Pinpoint the cell where the given text exists, returning its [X, Y] midpoint coordinate. 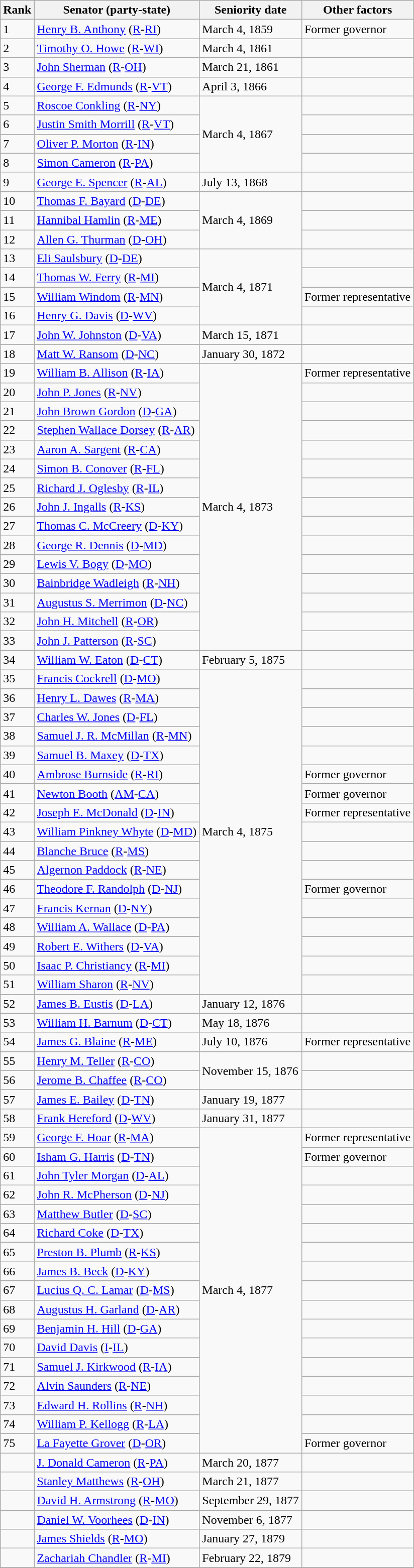
Zachariah Chandler (R-MI) [117, 1558]
28 [17, 545]
24 [17, 468]
November 6, 1877 [251, 1520]
62 [17, 1195]
John W. Johnston (D-VA) [117, 335]
Francis Kernan (D-NY) [117, 908]
George R. Dennis (D-MD) [117, 545]
March 15, 1871 [251, 335]
60 [17, 1156]
John P. Jones (R-NV) [117, 392]
Lucius Q. C. Lamar (D-MS) [117, 1290]
William A. Wallace (D-PA) [117, 927]
Theodore F. Randolph (D-NJ) [117, 889]
65 [17, 1252]
Aaron A. Sargent (R-CA) [117, 449]
Henry B. Anthony (R-RI) [117, 29]
March 4, 1869 [251, 220]
22 [17, 430]
Stanley Matthews (R-OH) [117, 1482]
35 [17, 679]
71 [17, 1367]
Ambrose Burnside (R-RI) [117, 774]
Henry G. Davis (D-WV) [117, 316]
17 [17, 335]
59 [17, 1137]
David Davis (I-IL) [117, 1348]
Samuel J. Kirkwood (R-IA) [117, 1367]
46 [17, 889]
45 [17, 870]
52 [17, 1004]
4 [17, 86]
Francis Cockrell (D-MO) [117, 679]
36 [17, 698]
64 [17, 1233]
49 [17, 946]
54 [17, 1042]
March 4, 1873 [251, 507]
26 [17, 507]
March 4, 1861 [251, 48]
Simon B. Conover (R-FL) [117, 468]
David H. Armstrong (R-MO) [117, 1501]
Simon Cameron (R-PA) [117, 163]
January 31, 1877 [251, 1118]
7 [17, 144]
James B. Beck (D-KY) [117, 1271]
January 27, 1879 [251, 1539]
George E. Spencer (R-AL) [117, 182]
16 [17, 316]
61 [17, 1176]
William Sharon (R-NV) [117, 985]
2 [17, 48]
George F. Hoar (R-MA) [117, 1137]
Newton Booth (AM-CA) [117, 793]
47 [17, 908]
George F. Edmunds (R-VT) [117, 86]
February 22, 1879 [251, 1558]
15 [17, 297]
Richard Coke (D-TX) [117, 1233]
32 [17, 622]
Frank Hereford (D-WV) [117, 1118]
23 [17, 449]
20 [17, 392]
July 13, 1868 [251, 182]
18 [17, 354]
James E. Bailey (D-TN) [117, 1099]
Justin Smith Morrill (R-VT) [117, 125]
Oliver P. Morton (R-IN) [117, 144]
James Shields (R-MO) [117, 1539]
John R. McPherson (D-NJ) [117, 1195]
July 10, 1876 [251, 1042]
Preston B. Plumb (R-KS) [117, 1252]
10 [17, 201]
50 [17, 966]
April 3, 1866 [251, 86]
John Brown Gordon (D-GA) [117, 411]
43 [17, 831]
53 [17, 1023]
February 5, 1875 [251, 660]
Richard J. Oglesby (R-IL) [117, 488]
James B. Eustis (D-LA) [117, 1004]
Lewis V. Bogy (D-MO) [117, 564]
March 4, 1875 [251, 831]
68 [17, 1309]
William H. Barnum (D-CT) [117, 1023]
29 [17, 564]
Thomas F. Bayard (D-DE) [117, 201]
Alvin Saunders (R-NE) [117, 1386]
Thomas C. McCreery (D-KY) [117, 526]
William Pinkney Whyte (D-MD) [117, 831]
Other factors [357, 10]
James G. Blaine (R-ME) [117, 1042]
Senator (party-state) [117, 10]
67 [17, 1290]
J. Donald Cameron (R-PA) [117, 1463]
January 30, 1872 [251, 354]
Thomas W. Ferry (R-MI) [117, 278]
72 [17, 1386]
March 4, 1877 [251, 1290]
74 [17, 1424]
Augustus S. Merrimon (D-NC) [117, 602]
William B. Allison (R-IA) [117, 373]
Allen G. Thurman (D-OH) [117, 239]
39 [17, 755]
44 [17, 851]
Isaac P. Christiancy (R-MI) [117, 966]
Matt W. Ransom (D-NC) [117, 354]
25 [17, 488]
Daniel W. Voorhees (D-IN) [117, 1520]
John H. Mitchell (R-OR) [117, 622]
41 [17, 793]
13 [17, 259]
33 [17, 641]
John J. Ingalls (R-KS) [117, 507]
Rank [17, 10]
Samuel J. R. McMillan (R-MN) [117, 736]
Jerome B. Chaffee (R-CO) [117, 1080]
30 [17, 583]
38 [17, 736]
Robert E. Withers (D-VA) [117, 946]
William Windom (R-MN) [117, 297]
William W. Eaton (D-CT) [117, 660]
57 [17, 1099]
John Sherman (R-OH) [117, 67]
Timothy O. Howe (R-WI) [117, 48]
William P. Kellogg (R-LA) [117, 1424]
69 [17, 1329]
Matthew Butler (D-SC) [117, 1214]
March 21, 1861 [251, 67]
8 [17, 163]
Hannibal Hamlin (R-ME) [117, 220]
John Tyler Morgan (D-AL) [117, 1176]
70 [17, 1348]
56 [17, 1080]
34 [17, 660]
1 [17, 29]
Augustus H. Garland (D-AR) [117, 1309]
La Fayette Grover (D-OR) [117, 1443]
27 [17, 526]
January 19, 1877 [251, 1099]
3 [17, 67]
November 15, 1876 [251, 1070]
73 [17, 1405]
Joseph E. McDonald (D-IN) [117, 812]
Samuel B. Maxey (D-TX) [117, 755]
January 12, 1876 [251, 1004]
Seniority date [251, 10]
Benjamin H. Hill (D-GA) [117, 1329]
Charles W. Jones (D-FL) [117, 717]
Henry M. Teller (R-CO) [117, 1061]
March 21, 1877 [251, 1482]
14 [17, 278]
66 [17, 1271]
Stephen Wallace Dorsey (R-AR) [117, 430]
March 4, 1867 [251, 134]
55 [17, 1061]
75 [17, 1443]
March 4, 1871 [251, 287]
Algernon Paddock (R-NE) [117, 870]
21 [17, 411]
48 [17, 927]
Edward H. Rollins (R-NH) [117, 1405]
March 20, 1877 [251, 1463]
Isham G. Harris (D-TN) [117, 1156]
March 4, 1859 [251, 29]
6 [17, 125]
19 [17, 373]
Eli Saulsbury (D-DE) [117, 259]
Roscoe Conkling (R-NY) [117, 105]
Blanche Bruce (R-MS) [117, 851]
9 [17, 182]
Henry L. Dawes (R-MA) [117, 698]
42 [17, 812]
May 18, 1876 [251, 1023]
12 [17, 239]
63 [17, 1214]
Bainbridge Wadleigh (R-NH) [117, 583]
37 [17, 717]
5 [17, 105]
31 [17, 602]
51 [17, 985]
11 [17, 220]
September 29, 1877 [251, 1501]
John J. Patterson (R-SC) [117, 641]
58 [17, 1118]
40 [17, 774]
